Return (x, y) of the center of cell containing provided text 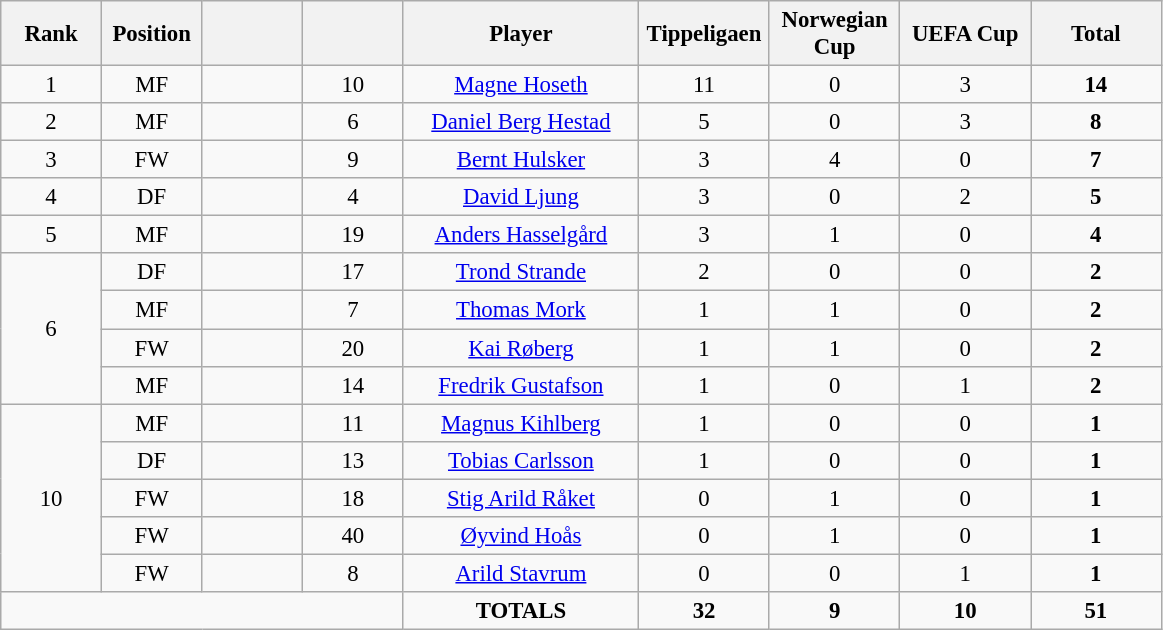
18 (354, 498)
Magnus Kihlberg (521, 423)
TOTALS (521, 611)
17 (354, 273)
Total (1096, 34)
51 (1096, 611)
David Ljung (521, 197)
Tobias Carlsson (521, 460)
Daniel Berg Hestad (521, 122)
Fredrik Gustafson (521, 385)
Anders Hasselgård (521, 235)
Trond Strande (521, 273)
Bernt Hulsker (521, 160)
Tippeligaen (704, 34)
Position (152, 34)
13 (354, 460)
19 (354, 235)
Magne Hoseth (521, 85)
UEFA Cup (966, 34)
Øyvind Hoås (521, 536)
40 (354, 536)
Thomas Mork (521, 310)
Arild Stavrum (521, 573)
32 (704, 611)
Kai Røberg (521, 348)
20 (354, 348)
Stig Arild Råket (521, 498)
Norwegian Cup (834, 34)
Rank (52, 34)
Player (521, 34)
